From the cell containing the given text, extract its center point as (X, Y) coordinate. 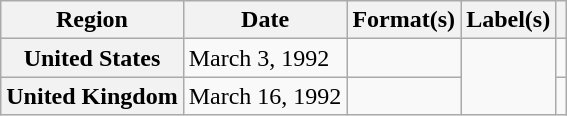
March 3, 1992 (265, 58)
Label(s) (508, 20)
Region (92, 20)
United Kingdom (92, 96)
Date (265, 20)
United States (92, 58)
Format(s) (404, 20)
March 16, 1992 (265, 96)
